Capture the cell that displays the provided text and extract its (x, y) central coordinate. 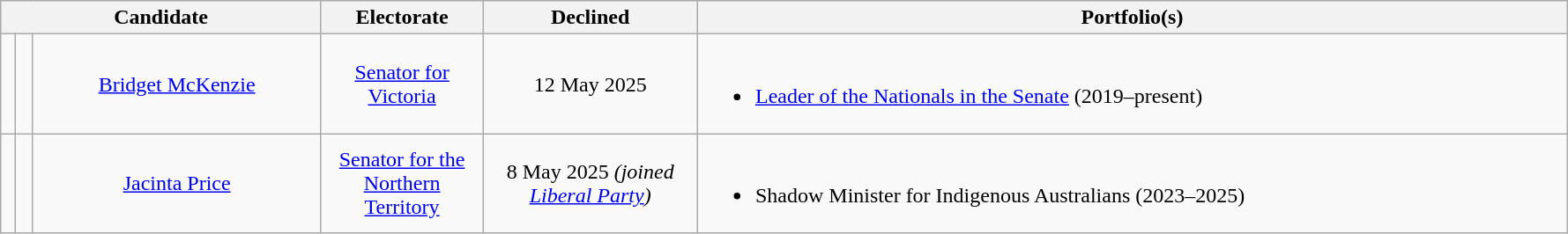
Senator for the Northern Territory (402, 183)
Electorate (402, 18)
Jacinta Price (176, 183)
Leader of the Nationals in the Senate (2019–present) (1132, 84)
Declined (591, 18)
Candidate (161, 18)
12 May 2025 (591, 84)
8 May 2025 (joined Liberal Party) (591, 183)
Bridget McKenzie (176, 84)
Senator for Victoria (402, 84)
Shadow Minister for Indigenous Australians (2023–2025) (1132, 183)
Portfolio(s) (1132, 18)
